Locate the cell with the specified text and output its (X, Y) center coordinate. 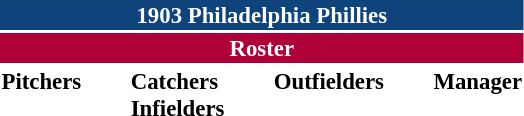
1903 Philadelphia Phillies (262, 15)
Roster (262, 48)
